Find where the given text appears and provide that cell's center as (X, Y) coordinate. 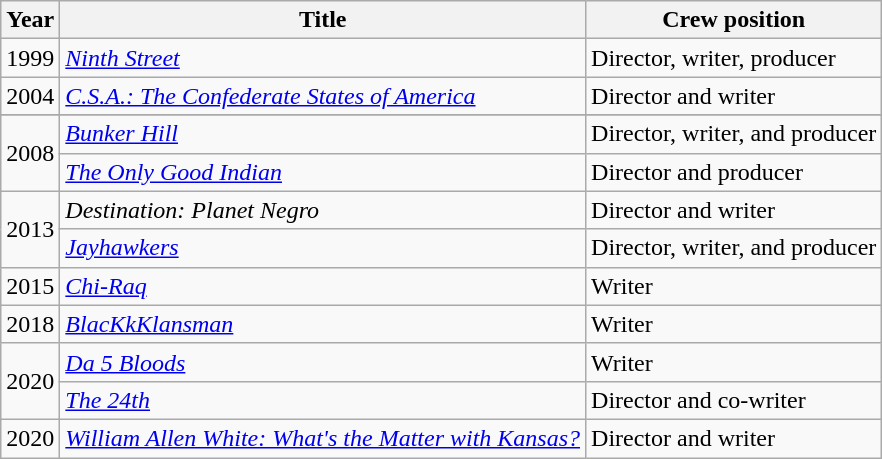
2004 (30, 96)
Bunker Hill (323, 134)
BlacKkKlansman (323, 324)
Jayhawkers (323, 248)
Year (30, 20)
Ninth Street (323, 58)
1999 (30, 58)
Crew position (734, 20)
The Only Good Indian (323, 172)
Chi-Raq (323, 286)
Director and co-writer (734, 400)
The 24th (323, 400)
C.S.A.: The Confederate States of America (323, 96)
Director and producer (734, 172)
2015 (30, 286)
2013 (30, 229)
Da 5 Bloods (323, 362)
William Allen White: What's the Matter with Kansas? (323, 438)
2008 (30, 153)
2018 (30, 324)
Title (323, 20)
Destination: Planet Negro (323, 210)
Director, writer, producer (734, 58)
